Locate the cell with the specified text and output its [x, y] center coordinate. 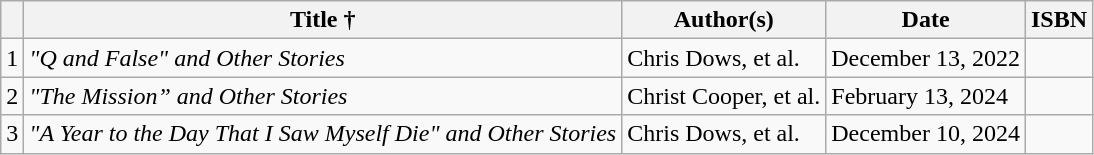
Christ Cooper, et al. [724, 96]
2 [12, 96]
December 13, 2022 [926, 58]
Title † [323, 20]
"The Mission” and Other Stories [323, 96]
1 [12, 58]
Date [926, 20]
"Q and False" and Other Stories [323, 58]
Author(s) [724, 20]
3 [12, 134]
December 10, 2024 [926, 134]
February 13, 2024 [926, 96]
ISBN [1058, 20]
"A Year to the Day That I Saw Myself Die" and Other Stories [323, 134]
